Identify which cell holds the provided text, then report its [x, y] central coordinate. 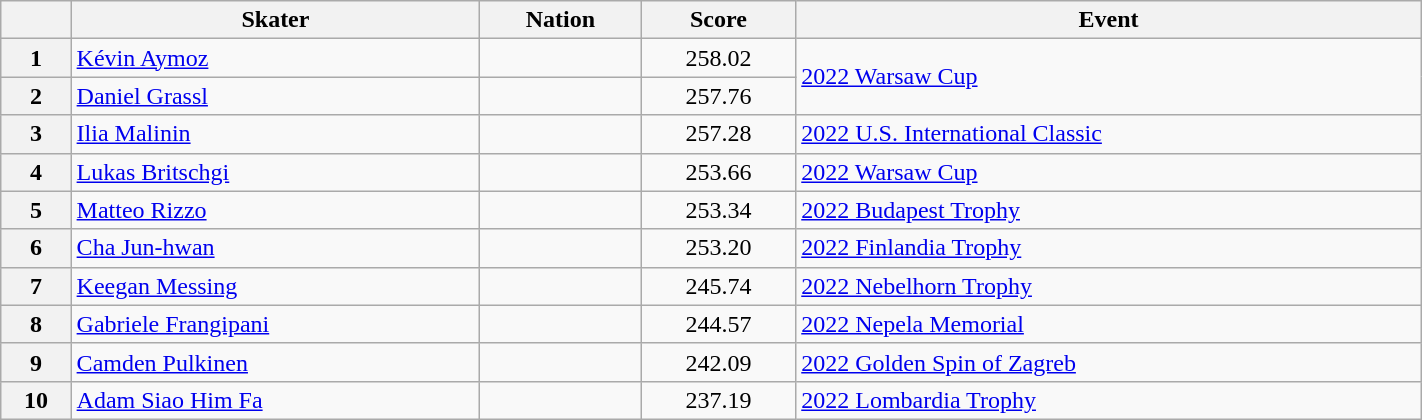
Daniel Grassl [276, 96]
5 [36, 210]
Matteo Rizzo [276, 210]
Nation [560, 20]
Event [1109, 20]
9 [36, 362]
Cha Jun-hwan [276, 248]
237.19 [718, 400]
253.34 [718, 210]
Adam Siao Him Fa [276, 400]
1 [36, 58]
2022 U.S. International Classic [1109, 134]
242.09 [718, 362]
2022 Nebelhorn Trophy [1109, 286]
3 [36, 134]
Ilia Malinin [276, 134]
Kévin Aymoz [276, 58]
253.66 [718, 172]
Lukas Britschgi [276, 172]
257.76 [718, 96]
2022 Finlandia Trophy [1109, 248]
Keegan Messing [276, 286]
Gabriele Frangipani [276, 324]
7 [36, 286]
4 [36, 172]
Skater [276, 20]
2022 Golden Spin of Zagreb [1109, 362]
Camden Pulkinen [276, 362]
8 [36, 324]
6 [36, 248]
257.28 [718, 134]
2022 Budapest Trophy [1109, 210]
258.02 [718, 58]
244.57 [718, 324]
Score [718, 20]
253.20 [718, 248]
2022 Lombardia Trophy [1109, 400]
2 [36, 96]
10 [36, 400]
2022 Nepela Memorial [1109, 324]
245.74 [718, 286]
